Search for the cell housing the specified text and yield its (x, y) center coordinate. 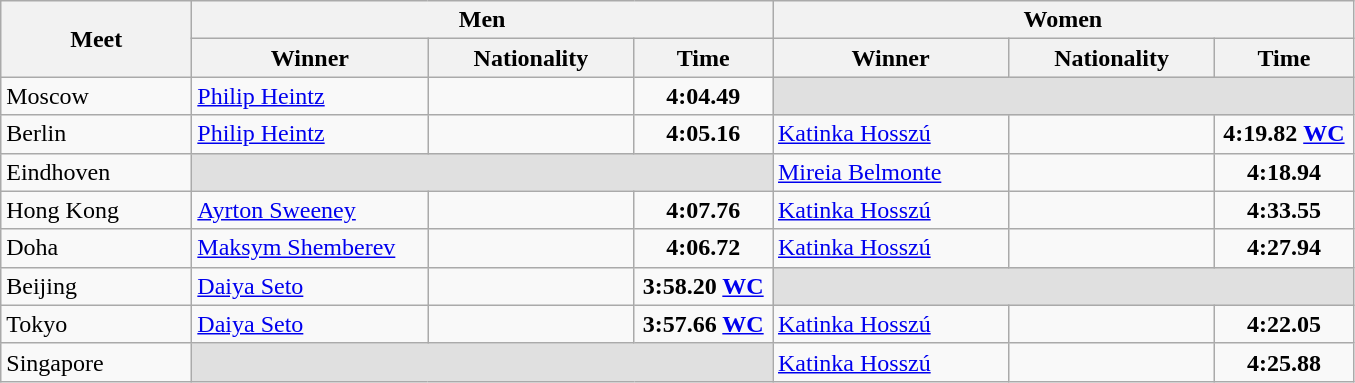
Tokyo (96, 324)
Moscow (96, 96)
Women (1062, 20)
Berlin (96, 134)
3:58.20 WC (704, 286)
Men (482, 20)
Maksym Shemberev (310, 248)
4:05.16 (704, 134)
Doha (96, 248)
4:06.72 (704, 248)
4:25.88 (1284, 362)
Singapore (96, 362)
3:57.66 WC (704, 324)
4:22.05 (1284, 324)
Beijing (96, 286)
Ayrton Sweeney (310, 210)
4:04.49 (704, 96)
Hong Kong (96, 210)
4:18.94 (1284, 172)
Mireia Belmonte (890, 172)
4:19.82 WC (1284, 134)
4:33.55 (1284, 210)
Eindhoven (96, 172)
Meet (96, 39)
4:27.94 (1284, 248)
4:07.76 (704, 210)
